From the cell containing the given text, extract its center point as [X, Y] coordinate. 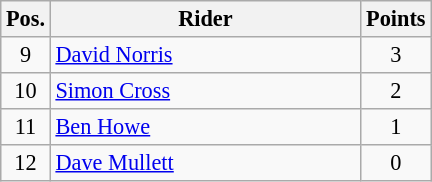
10 [26, 90]
1 [396, 126]
Rider [205, 19]
Ben Howe [205, 126]
Simon Cross [205, 90]
Points [396, 19]
Pos. [26, 19]
Dave Mullett [205, 162]
12 [26, 162]
3 [396, 55]
David Norris [205, 55]
2 [396, 90]
0 [396, 162]
9 [26, 55]
11 [26, 126]
